Provide the (X, Y) coordinate of the cell's center where the given text is located.  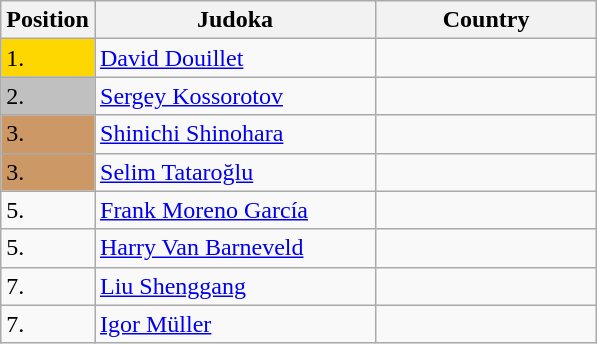
David Douillet (234, 58)
Igor Müller (234, 324)
Frank Moreno García (234, 210)
Position (48, 20)
Liu Shenggang (234, 286)
Sergey Kossorotov (234, 96)
Judoka (234, 20)
2. (48, 96)
Shinichi Shinohara (234, 134)
Country (486, 20)
Harry Van Barneveld (234, 248)
1. (48, 58)
Selim Tataroğlu (234, 172)
